Detect which cell encompasses the target text, then output its [x, y] center coordinate. 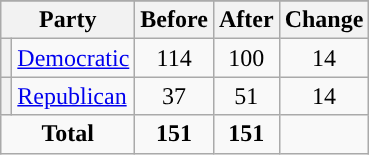
51 [246, 96]
Change [324, 20]
After [246, 20]
114 [174, 58]
Total [68, 134]
Democratic [74, 58]
Republican [74, 96]
37 [174, 96]
100 [246, 58]
Party [68, 20]
Before [174, 20]
